For the text-containing cell, return its midpoint in (X, Y) coordinate format. 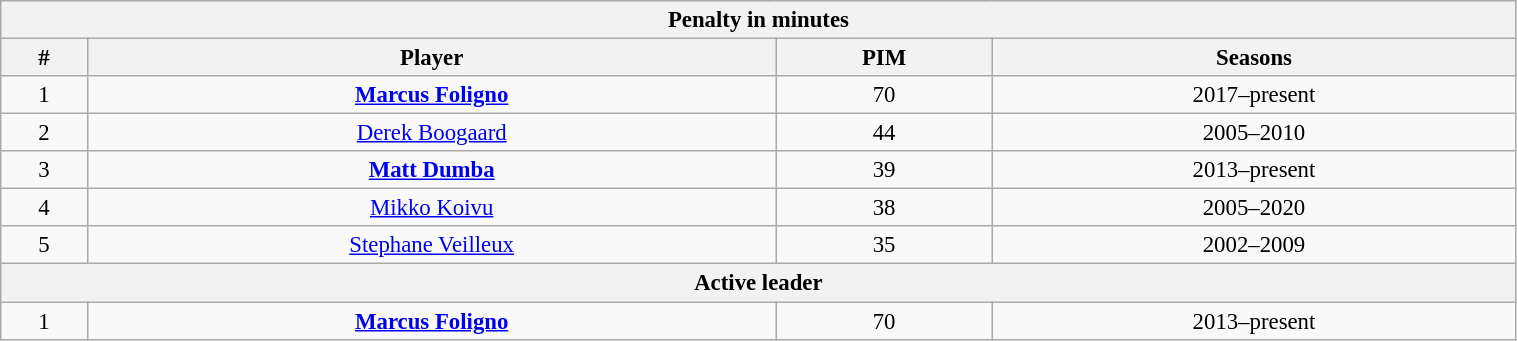
44 (884, 133)
38 (884, 208)
PIM (884, 58)
4 (44, 208)
Player (432, 58)
Active leader (758, 283)
Stephane Veilleux (432, 245)
2017–present (1254, 95)
Derek Boogaard (432, 133)
2002–2009 (1254, 245)
# (44, 58)
Penalty in minutes (758, 20)
Matt Dumba (432, 170)
2 (44, 133)
39 (884, 170)
3 (44, 170)
2005–2020 (1254, 208)
2005–2010 (1254, 133)
35 (884, 245)
Mikko Koivu (432, 208)
5 (44, 245)
Seasons (1254, 58)
